Provide the (x, y) coordinate of the cell's center where the given text is located.  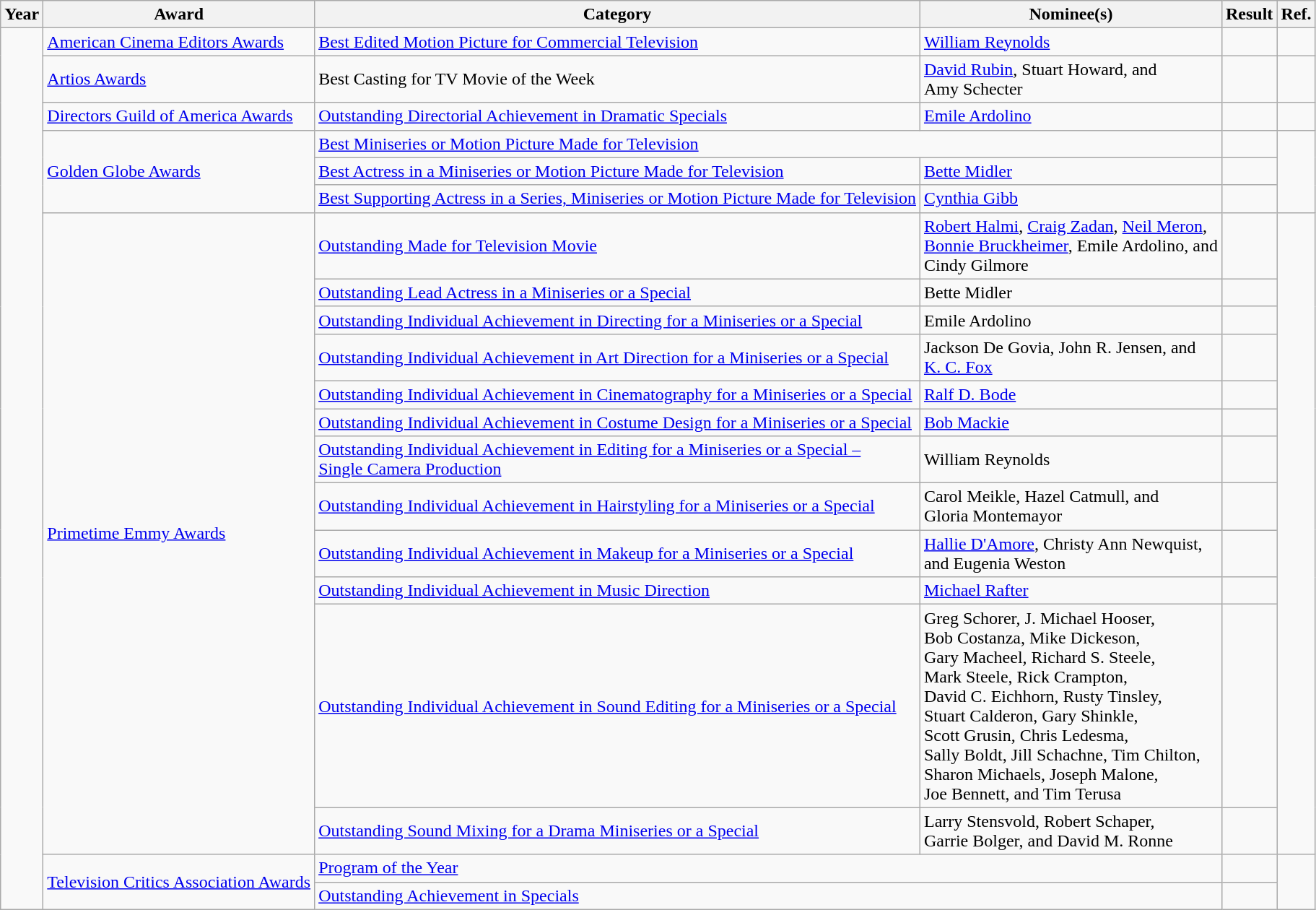
Outstanding Sound Mixing for a Drama Miniseries or a Special (618, 831)
Outstanding Individual Achievement in Music Direction (618, 591)
Outstanding Individual Achievement in Editing for a Miniseries or a Special – Single Camera Production (618, 459)
Best Supporting Actress in a Series, Miniseries or Motion Picture Made for Television (618, 199)
Outstanding Individual Achievement in Sound Editing for a Miniseries or a Special (618, 706)
Cynthia Gibb (1071, 199)
Outstanding Directorial Achievement in Dramatic Specials (618, 116)
David Rubin, Stuart Howard, and Amy Schecter (1071, 79)
Program of the Year (768, 868)
Bob Mackie (1071, 422)
Result (1249, 14)
Category (618, 14)
Best Edited Motion Picture for Commercial Television (618, 42)
Best Casting for TV Movie of the Week (618, 79)
Outstanding Individual Achievement in Art Direction for a Miniseries or a Special (618, 357)
Outstanding Individual Achievement in Hairstyling for a Miniseries or a Special (618, 507)
Best Actress in a Miniseries or Motion Picture Made for Television (618, 171)
Outstanding Individual Achievement in Directing for a Miniseries or a Special (618, 320)
Robert Halmi, Craig Zadan, Neil Meron, Bonnie Bruckheimer, Emile Ardolino, and Cindy Gilmore (1071, 246)
Hallie D'Amore, Christy Ann Newquist, and Eugenia Weston (1071, 553)
Directors Guild of America Awards (179, 116)
Primetime Emmy Awards (179, 533)
American Cinema Editors Awards (179, 42)
Outstanding Achievement in Specials (768, 896)
Outstanding Lead Actress in a Miniseries or a Special (618, 292)
Year (22, 14)
Jackson De Govia, John R. Jensen, and K. C. Fox (1071, 357)
Larry Stensvold, Robert Schaper, Garrie Bolger, and David M. Ronne (1071, 831)
Artios Awards (179, 79)
Michael Rafter (1071, 591)
Television Critics Association Awards (179, 882)
Outstanding Made for Television Movie (618, 246)
Ref. (1297, 14)
Award (179, 14)
Best Miniseries or Motion Picture Made for Television (768, 144)
Nominee(s) (1071, 14)
Outstanding Individual Achievement in Costume Design for a Miniseries or a Special (618, 422)
Outstanding Individual Achievement in Cinematography for a Miniseries or a Special (618, 394)
Ralf D. Bode (1071, 394)
Carol Meikle, Hazel Catmull, and Gloria Montemayor (1071, 507)
Golden Globe Awards (179, 171)
Outstanding Individual Achievement in Makeup for a Miniseries or a Special (618, 553)
